Provide the [x, y] coordinate of the cell's center where the given text is located.  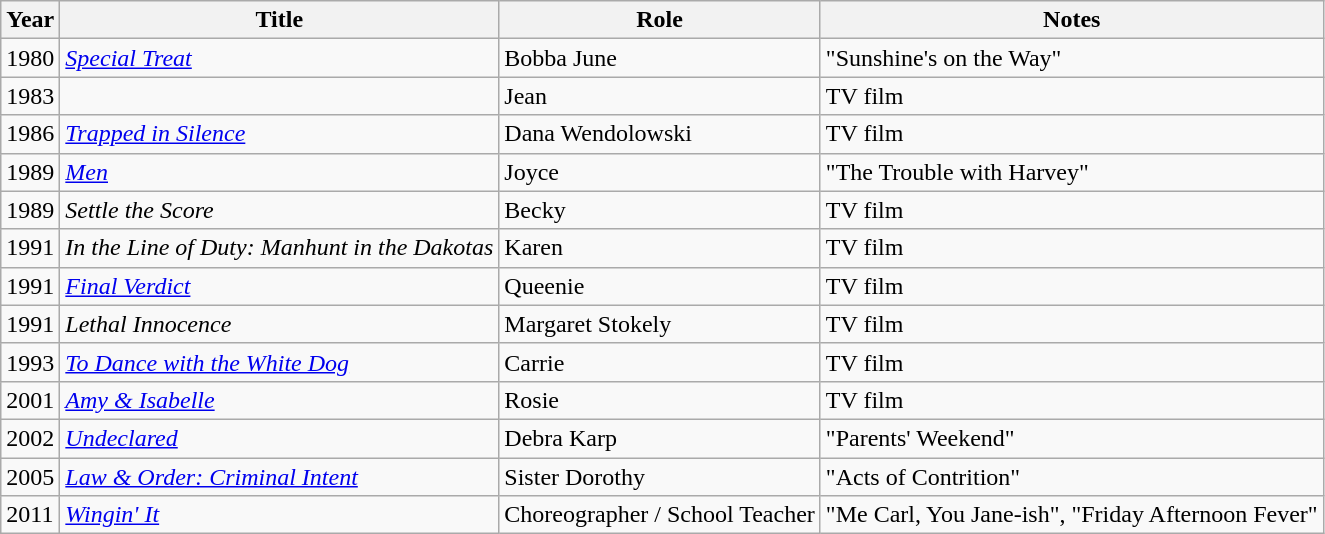
Undeclared [280, 438]
Lethal Innocence [280, 324]
1983 [30, 96]
"Sunshine's on the Way" [1072, 58]
Choreographer / School Teacher [660, 515]
Sister Dorothy [660, 477]
Becky [660, 210]
Law & Order: Criminal Intent [280, 477]
Rosie [660, 400]
Wingin' It [280, 515]
Title [280, 20]
1986 [30, 134]
Men [280, 172]
To Dance with the White Dog [280, 362]
1993 [30, 362]
Role [660, 20]
"The Trouble with Harvey" [1072, 172]
"Acts of Contrition" [1072, 477]
2011 [30, 515]
2001 [30, 400]
Karen [660, 248]
Jean [660, 96]
1980 [30, 58]
Margaret Stokely [660, 324]
Amy & Isabelle [280, 400]
Trapped in Silence [280, 134]
Bobba June [660, 58]
Debra Karp [660, 438]
Carrie [660, 362]
2002 [30, 438]
Settle the Score [280, 210]
Year [30, 20]
Queenie [660, 286]
Notes [1072, 20]
Dana Wendolowski [660, 134]
"Parents' Weekend" [1072, 438]
2005 [30, 477]
Final Verdict [280, 286]
"Me Carl, You Jane-ish", "Friday Afternoon Fever" [1072, 515]
Joyce [660, 172]
In the Line of Duty: Manhunt in the Dakotas [280, 248]
Special Treat [280, 58]
